Determine the (X, Y) coordinate at the center of the cell enclosing the given text.  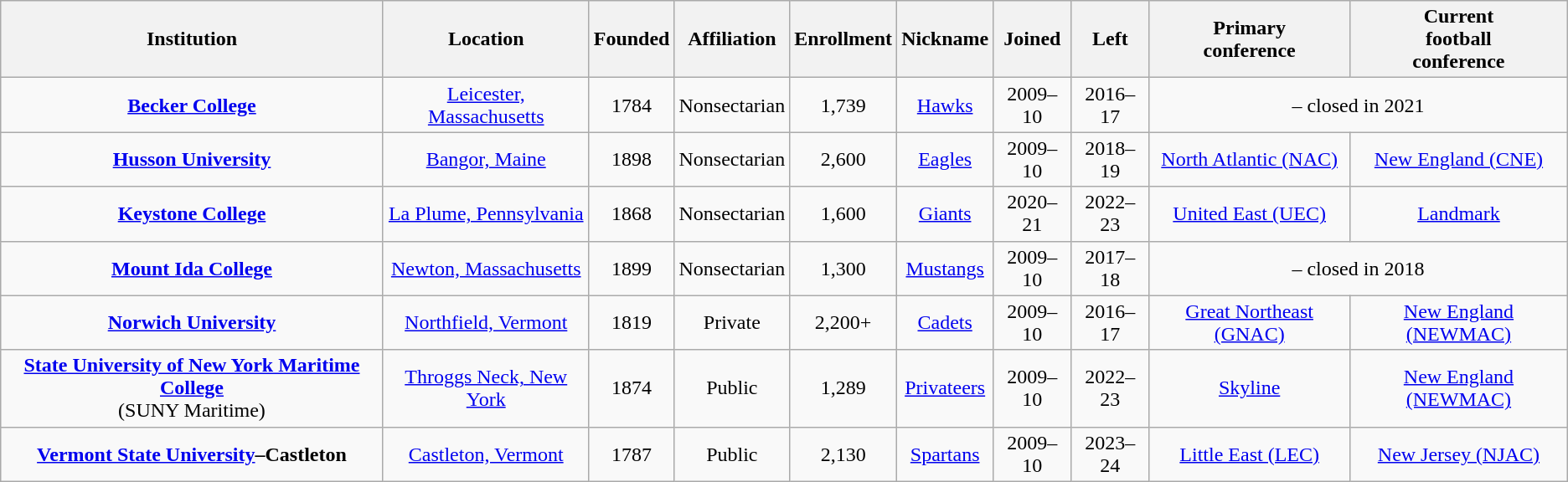
New England (CNE) (1459, 159)
Castleton, Vermont (486, 454)
Great Northeast (GNAC) (1250, 323)
1874 (632, 388)
Keystone College (192, 214)
1,739 (843, 105)
Norwich University (192, 323)
Throggs Neck, New York (486, 388)
Left (1111, 39)
2023–24 (1111, 454)
1819 (632, 323)
Landmark (1459, 214)
Leicester, Massachusetts (486, 105)
Becker College (192, 105)
2018–19 (1111, 159)
Location (486, 39)
New Jersey (NJAC) (1459, 454)
Affiliation (732, 39)
Hawks (945, 105)
1868 (632, 214)
2017–18 (1111, 268)
2,600 (843, 159)
Mustangs (945, 268)
Institution (192, 39)
Skyline (1250, 388)
Currentfootballconference (1459, 39)
1787 (632, 454)
Spartans (945, 454)
1,289 (843, 388)
2,200+ (843, 323)
La Plume, Pennsylvania (486, 214)
1784 (632, 105)
2,130 (843, 454)
Enrollment (843, 39)
State University of New York Maritime College(SUNY Maritime) (192, 388)
Newton, Massachusetts (486, 268)
Giants (945, 214)
1899 (632, 268)
Eagles (945, 159)
1,300 (843, 268)
Privateers (945, 388)
Mount Ida College (192, 268)
1,600 (843, 214)
Joined (1032, 39)
Little East (LEC) (1250, 454)
– closed in 2018 (1359, 268)
Bangor, Maine (486, 159)
Cadets (945, 323)
1898 (632, 159)
Vermont State University–Castleton (192, 454)
– closed in 2021 (1359, 105)
Husson University (192, 159)
Founded (632, 39)
North Atlantic (NAC) (1250, 159)
Nickname (945, 39)
Private (732, 323)
Primaryconference (1250, 39)
United East (UEC) (1250, 214)
Northfield, Vermont (486, 323)
2020–21 (1032, 214)
